Provide the [x, y] coordinate of the cell's center where the given text is located.  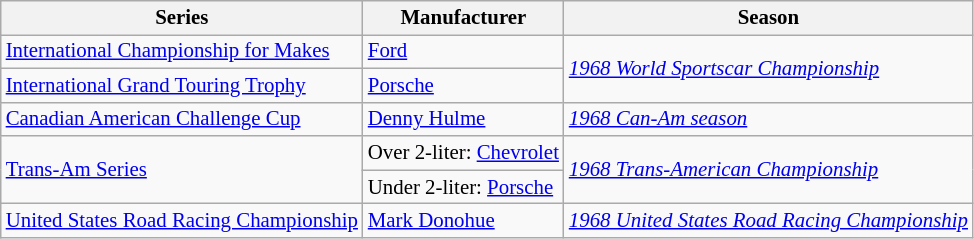
Ford [464, 51]
Trans-Am Series [182, 170]
Denny Hulme [464, 119]
1968 Can-Am season [768, 119]
1968 United States Road Racing Championship [768, 221]
Over 2-liter: Chevrolet [464, 153]
International Championship for Makes [182, 51]
1968 World Sportscar Championship [768, 68]
Mark Donohue [464, 221]
Season [768, 18]
Manufacturer [464, 18]
Series [182, 18]
Porsche [464, 85]
United States Road Racing Championship [182, 221]
Under 2-liter: Porsche [464, 187]
International Grand Touring Trophy [182, 85]
Canadian American Challenge Cup [182, 119]
1968 Trans-American Championship [768, 170]
